Detect which cell encompasses the target text, then output its (X, Y) center coordinate. 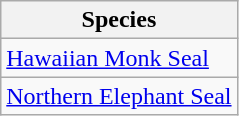
Hawaiian Monk Seal (119, 58)
Species (119, 20)
Northern Elephant Seal (119, 96)
